Capture the cell that displays the provided text and extract its [x, y] central coordinate. 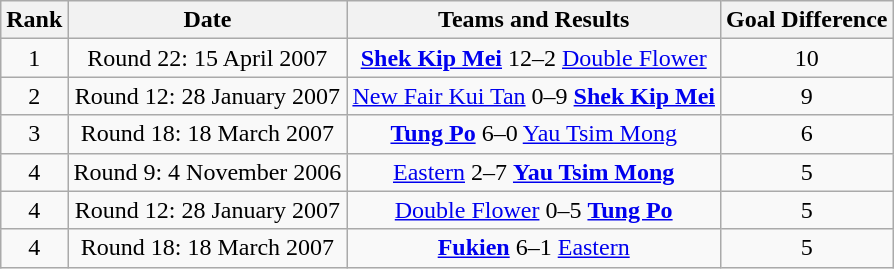
Tung Po 6–0 Yau Tsim Mong [534, 134]
1 [34, 58]
Round 9: 4 November 2006 [208, 172]
6 [806, 134]
Shek Kip Mei 12–2 Double Flower [534, 58]
Double Flower 0–5 Tung Po [534, 210]
New Fair Kui Tan 0–9 Shek Kip Mei [534, 96]
Round 22: 15 April 2007 [208, 58]
2 [34, 96]
9 [806, 96]
Goal Difference [806, 20]
Fukien 6–1 Eastern [534, 248]
10 [806, 58]
Teams and Results [534, 20]
3 [34, 134]
Eastern 2–7 Yau Tsim Mong [534, 172]
Rank [34, 20]
Date [208, 20]
